From the cell containing the given text, extract its center point as [X, Y] coordinate. 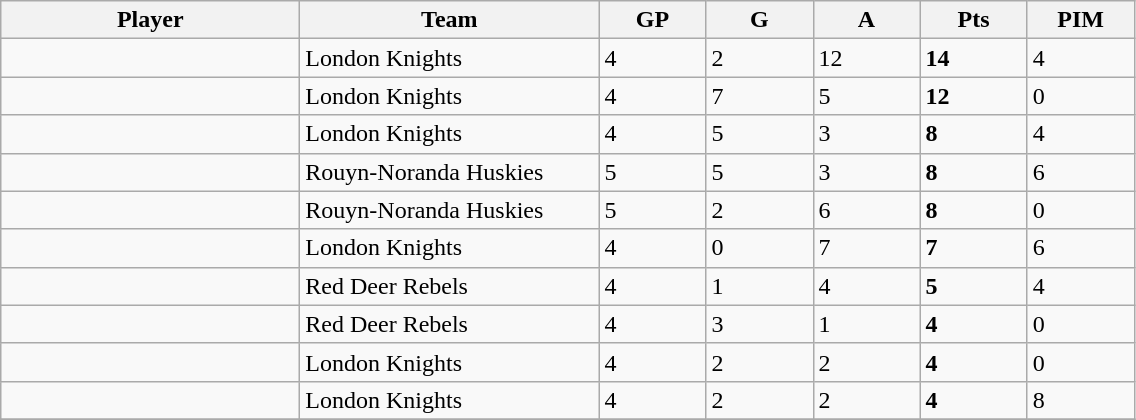
G [760, 20]
A [866, 20]
14 [974, 58]
PIM [1080, 20]
Player [150, 20]
GP [652, 20]
Team [450, 20]
Pts [974, 20]
